Capture the cell that displays the provided text and extract its [x, y] central coordinate. 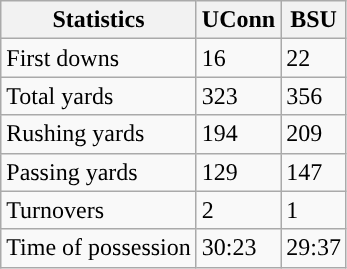
First downs [99, 58]
356 [314, 96]
129 [238, 172]
BSU [314, 20]
Total yards [99, 96]
194 [238, 134]
323 [238, 96]
29:37 [314, 248]
UConn [238, 20]
Statistics [99, 20]
Rushing yards [99, 134]
Passing yards [99, 172]
30:23 [238, 248]
209 [314, 134]
22 [314, 58]
147 [314, 172]
2 [238, 210]
Turnovers [99, 210]
16 [238, 58]
1 [314, 210]
Time of possession [99, 248]
